Identify which cell holds the provided text, then report its [x, y] central coordinate. 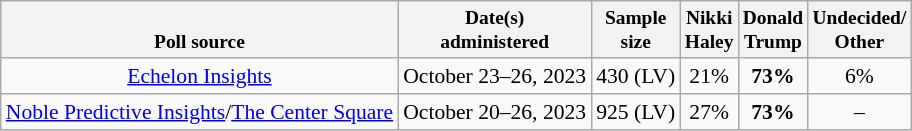
Echelon Insights [200, 76]
6% [860, 76]
Date(s)administered [494, 30]
925 (LV) [636, 112]
October 20–26, 2023 [494, 112]
Poll source [200, 30]
Samplesize [636, 30]
NikkiHaley [709, 30]
Noble Predictive Insights/The Center Square [200, 112]
Undecided/Other [860, 30]
430 (LV) [636, 76]
27% [709, 112]
– [860, 112]
DonaldTrump [773, 30]
21% [709, 76]
October 23–26, 2023 [494, 76]
